Scan for the cell matching the given text and deliver its (X, Y) coordinate at center. 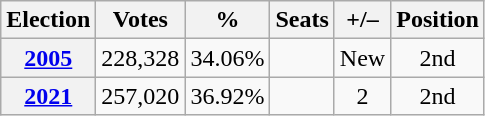
34.06% (228, 58)
Votes (140, 20)
2005 (48, 58)
% (228, 20)
+/– (362, 20)
36.92% (228, 96)
Seats (302, 20)
257,020 (140, 96)
Election (48, 20)
2 (362, 96)
2021 (48, 96)
New (362, 58)
Position (438, 20)
228,328 (140, 58)
